Capture the cell that displays the provided text and extract its (X, Y) central coordinate. 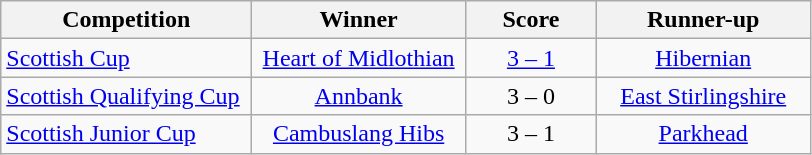
Scottish Junior Cup (126, 134)
Scottish Qualifying Cup (126, 96)
Hibernian (703, 58)
Winner (359, 20)
Competition (126, 20)
3 – 0 (530, 96)
Runner-up (703, 20)
Cambuslang Hibs (359, 134)
Heart of Midlothian (359, 58)
Annbank (359, 96)
East Stirlingshire (703, 96)
Scottish Cup (126, 58)
Parkhead (703, 134)
Score (530, 20)
